Search for the cell housing the specified text and yield its (X, Y) center coordinate. 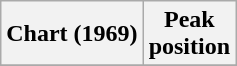
Peakposition (189, 34)
Chart (1969) (72, 34)
